Return the (x, y) coordinate for the center point of the cell that contains the specified text.  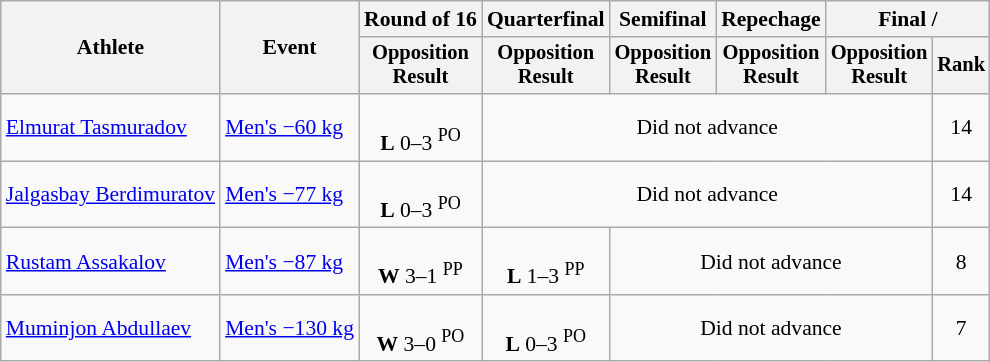
W 3–0 PO (420, 328)
Athlete (110, 48)
Muminjon Abdullaev (110, 328)
L 1–3 PP (546, 262)
Men's −60 kg (290, 128)
8 (961, 262)
Rustam Assakalov (110, 262)
Repechage (771, 19)
W 3–1 PP (420, 262)
Final / (908, 19)
Elmurat Tasmuradov (110, 128)
7 (961, 328)
Men's −77 kg (290, 194)
Round of 16 (420, 19)
Event (290, 48)
Men's −87 kg (290, 262)
Jalgasbay Berdimuratov (110, 194)
Quarterfinal (546, 19)
Semifinal (664, 19)
Rank (961, 66)
Men's −130 kg (290, 328)
